Pinpoint the cell where the given text exists, returning its [x, y] midpoint coordinate. 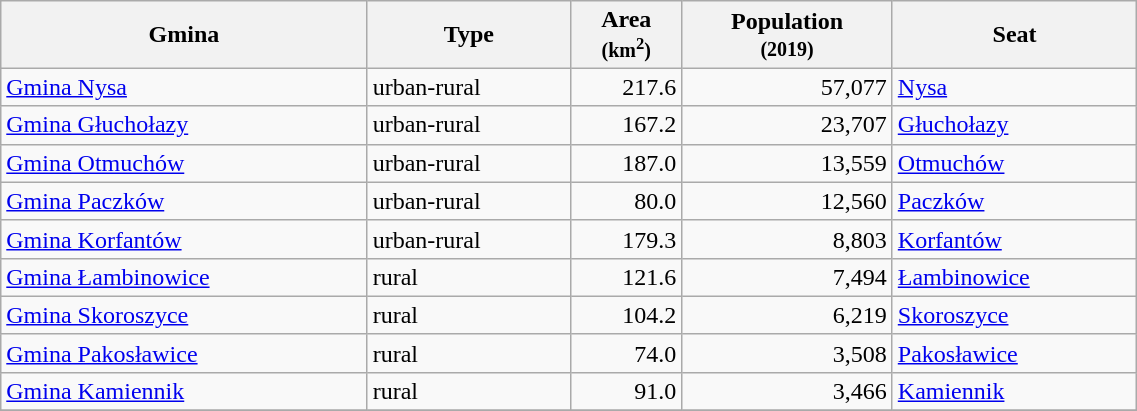
Skoroszyce [1014, 315]
7,494 [787, 277]
Gmina Skoroszyce [184, 315]
13,559 [787, 163]
Type [468, 34]
57,077 [787, 87]
Gmina Nysa [184, 87]
Kamiennik [1014, 391]
Population(2019) [787, 34]
Gmina Łambinowice [184, 277]
187.0 [626, 163]
Gmina Korfantów [184, 239]
Seat [1014, 34]
217.6 [626, 87]
Otmuchów [1014, 163]
Gmina Otmuchów [184, 163]
6,219 [787, 315]
8,803 [787, 239]
Głuchołazy [1014, 125]
179.3 [626, 239]
23,707 [787, 125]
167.2 [626, 125]
Gmina [184, 34]
Gmina Pakosławice [184, 353]
80.0 [626, 201]
91.0 [626, 391]
104.2 [626, 315]
3,508 [787, 353]
Nysa [1014, 87]
Paczków [1014, 201]
Gmina Kamiennik [184, 391]
Pakosławice [1014, 353]
Gmina Paczków [184, 201]
3,466 [787, 391]
74.0 [626, 353]
Łambinowice [1014, 277]
Korfantów [1014, 239]
Gmina Głuchołazy [184, 125]
121.6 [626, 277]
Area(km2) [626, 34]
12,560 [787, 201]
